Determine the (X, Y) coordinate at the center of the cell enclosing the given text.  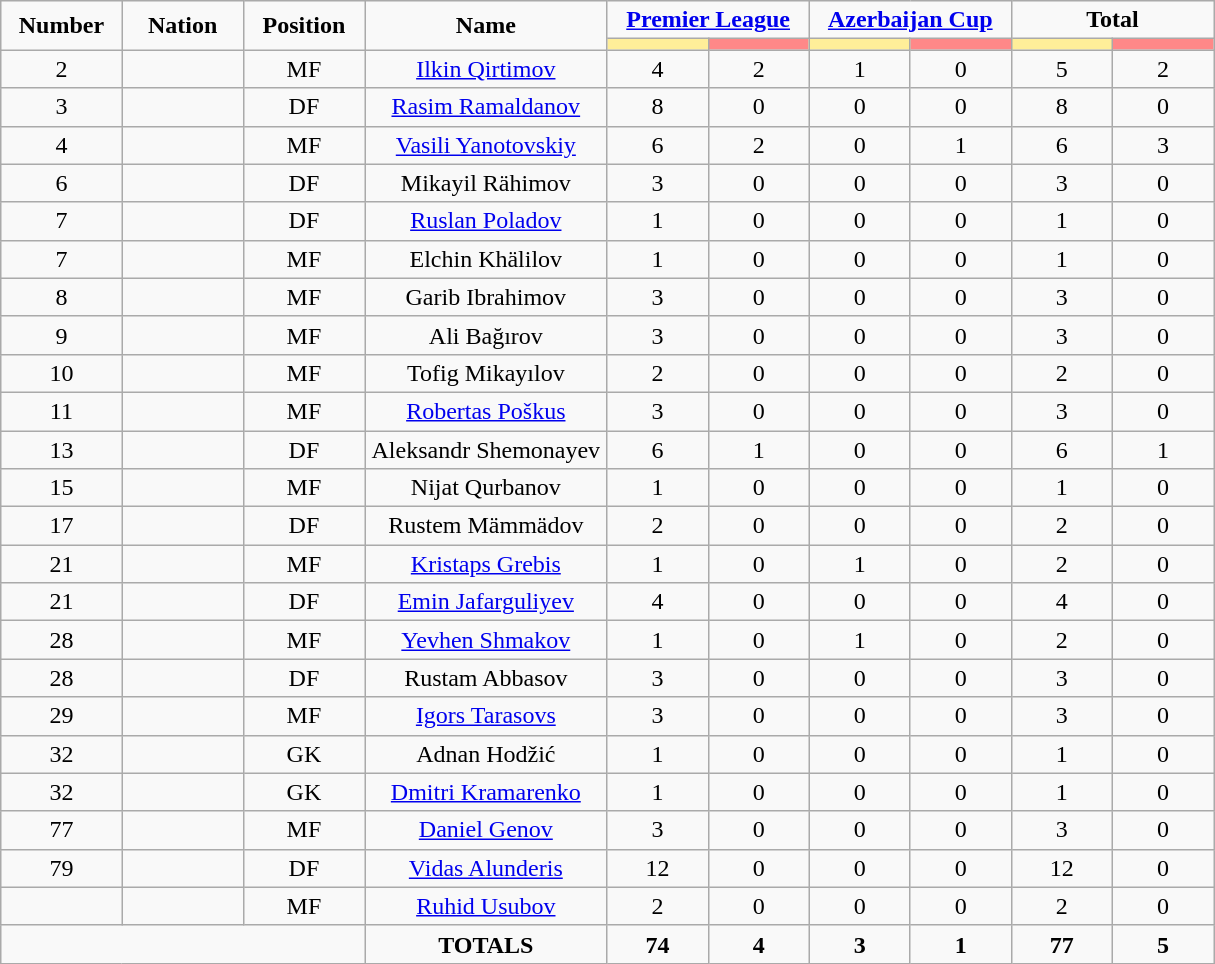
74 (658, 944)
79 (62, 868)
Aleksandr Shemonayev (486, 449)
Ali Bağırov (486, 335)
Number (62, 26)
Nation (182, 26)
Position (304, 26)
Adnan Hodžić (486, 754)
Vasili Yanotovskiy (486, 145)
Nijat Qurbanov (486, 488)
Yevhen Shmakov (486, 640)
Premier League (708, 20)
Ruslan Poladov (486, 221)
Total (1112, 20)
15 (62, 488)
17 (62, 526)
Elchin Khälilov (486, 259)
TOTALS (486, 944)
Rasim Ramaldanov (486, 107)
Garib Ibrahimov (486, 297)
Robertas Poškus (486, 411)
13 (62, 449)
29 (62, 716)
Name (486, 26)
Ilkin Qirtimov (486, 69)
10 (62, 373)
11 (62, 411)
Mikayil Rähimov (486, 183)
Ruhid Usubov (486, 906)
Rustem Mämmädov (486, 526)
Dmitri Kramarenko (486, 792)
Igors Tarasovs (486, 716)
Emin Jafarguliyev (486, 602)
Kristaps Grebis (486, 564)
Vidas Alunderis (486, 868)
Rustam Abbasov (486, 678)
Azerbaijan Cup (910, 20)
Daniel Genov (486, 830)
Tofig Mikayılov (486, 373)
9 (62, 335)
